Detect which cell encompasses the target text, then output its (x, y) center coordinate. 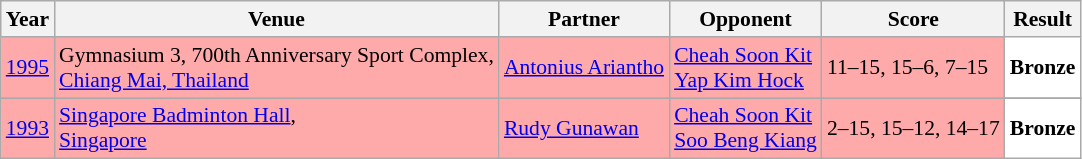
2–15, 15–12, 14–17 (914, 128)
Rudy Gunawan (584, 128)
Cheah Soon Kit Soo Beng Kiang (746, 128)
Venue (276, 19)
Score (914, 19)
Result (1043, 19)
Year (28, 19)
Cheah Soon Kit Yap Kim Hock (746, 68)
Singapore Badminton Hall,Singapore (276, 128)
Opponent (746, 19)
11–15, 15–6, 7–15 (914, 68)
Antonius Ariantho (584, 68)
Gymnasium 3, 700th Anniversary Sport Complex,Chiang Mai, Thailand (276, 68)
1993 (28, 128)
Partner (584, 19)
1995 (28, 68)
